Determine the [X, Y] coordinate at the center of the cell enclosing the given text.  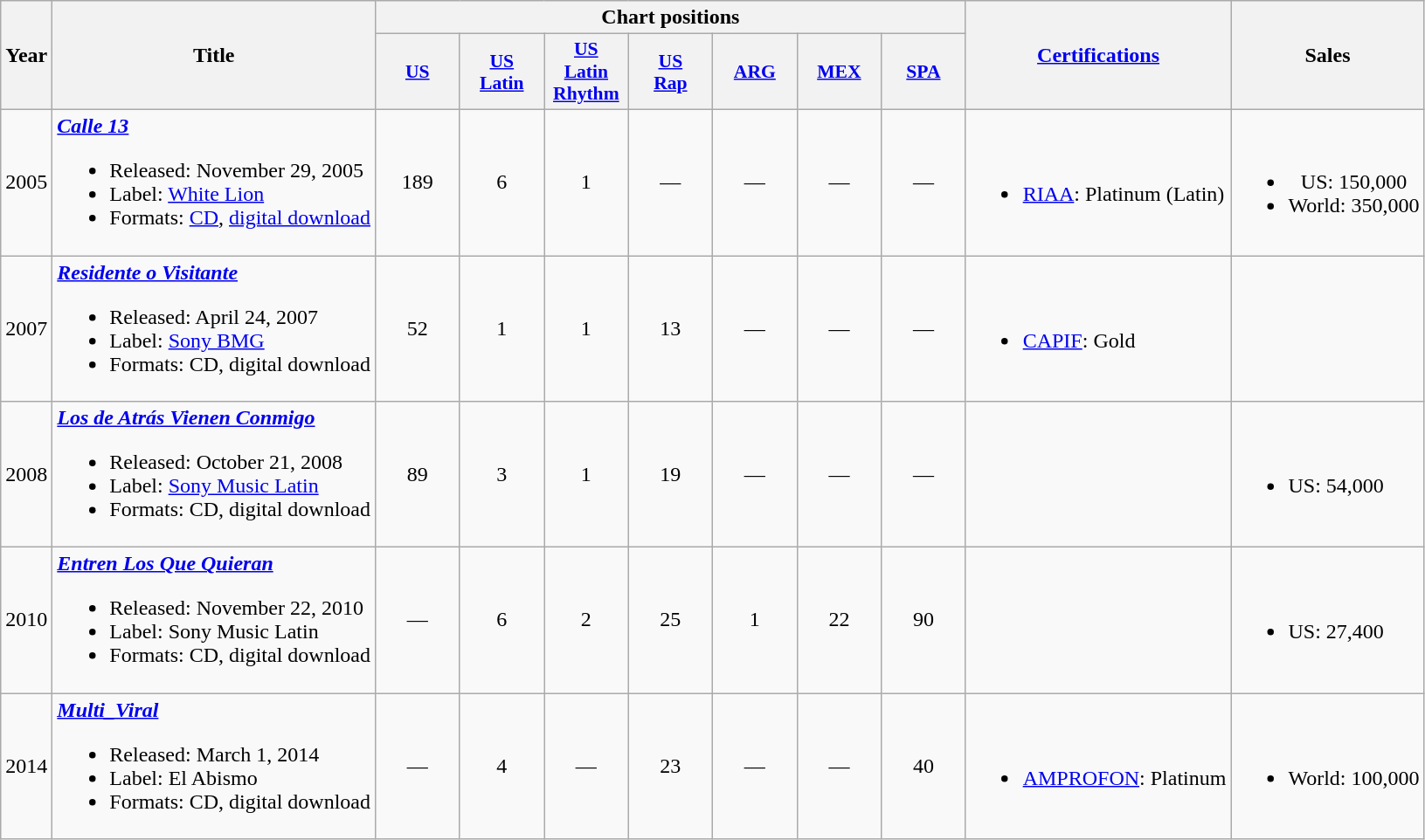
2007 [26, 328]
USLatin [502, 72]
Multi_ViralReleased: March 1, 2014Label: El AbismoFormats: CD, digital download [214, 767]
Calle 13Released: November 29, 2005Label: White LionFormats: CD, digital download [214, 182]
Chart positions [671, 17]
Sales [1328, 56]
Los de Atrás Vienen ConmigoReleased: October 21, 2008Label: Sony Music LatinFormats: CD, digital download [214, 475]
2008 [26, 475]
Certifications [1098, 56]
23 [671, 767]
RIAA: Platinum (Latin) [1098, 182]
2014 [26, 767]
89 [418, 475]
22 [839, 620]
ARG [755, 72]
19 [671, 475]
189 [418, 182]
Residente o VisitanteReleased: April 24, 2007Label: Sony BMGFormats: CD, digital download [214, 328]
2005 [26, 182]
US: 27,400 [1328, 620]
MEX [839, 72]
2 [587, 620]
25 [671, 620]
Title [214, 56]
World: 100,000 [1328, 767]
Year [26, 56]
3 [502, 475]
USLatin Rhythm [587, 72]
US: 54,000 [1328, 475]
CAPIF: Gold [1098, 328]
52 [418, 328]
2010 [26, 620]
13 [671, 328]
US [418, 72]
USRap [671, 72]
90 [924, 620]
4 [502, 767]
Entren Los Que QuieranReleased: November 22, 2010Label: Sony Music LatinFormats: CD, digital download [214, 620]
40 [924, 767]
US: 150,000World: 350,000 [1328, 182]
SPA [924, 72]
AMPROFON: Platinum [1098, 767]
